Provide the (X, Y) coordinate of the cell's center where the given text is located.  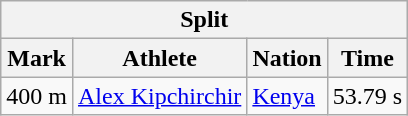
400 m (37, 96)
Nation (287, 58)
Time (367, 58)
Alex Kipchirchir (159, 96)
Kenya (287, 96)
Split (204, 20)
53.79 s (367, 96)
Athlete (159, 58)
Mark (37, 58)
